Provide the (x, y) coordinate of the cell's center where the given text is located.  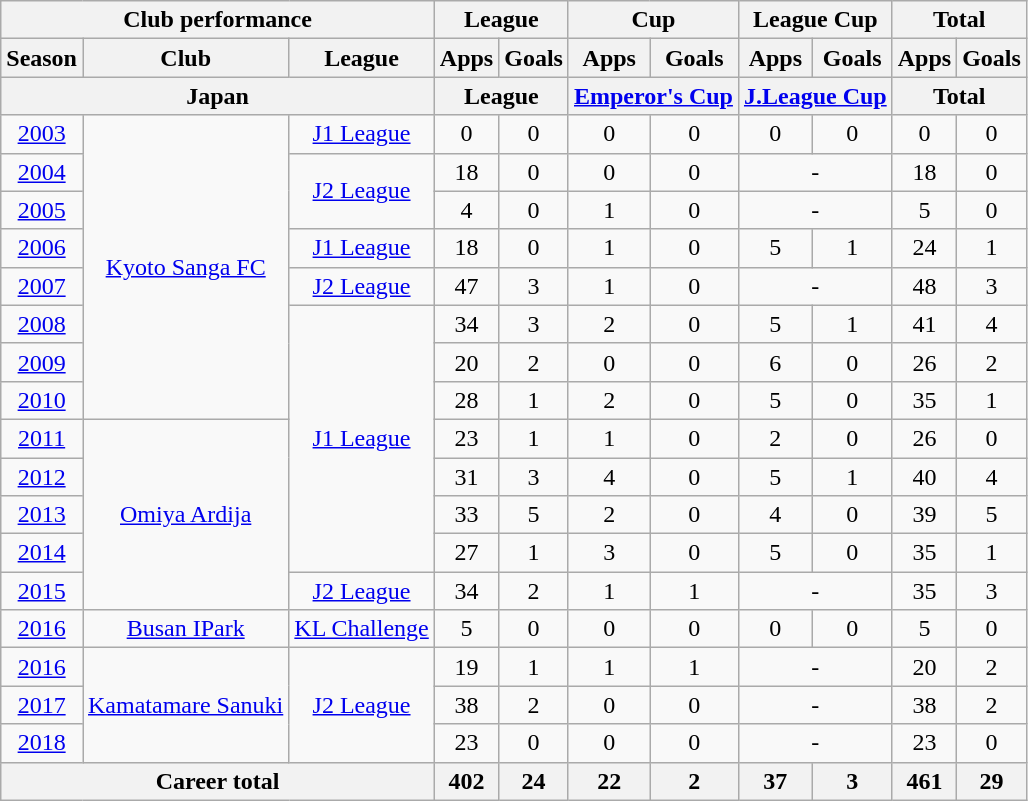
2010 (42, 400)
Career total (218, 781)
2008 (42, 324)
2007 (42, 286)
KL Challenge (362, 629)
Season (42, 58)
2004 (42, 172)
28 (466, 400)
Kamatamare Sanuki (185, 705)
Omiya Ardija (185, 514)
2011 (42, 438)
2013 (42, 515)
27 (466, 553)
41 (924, 324)
2005 (42, 210)
Club (185, 58)
2017 (42, 705)
461 (924, 781)
League Cup (815, 20)
Club performance (218, 20)
48 (924, 286)
2003 (42, 134)
19 (466, 667)
31 (466, 477)
6 (775, 362)
2006 (42, 248)
Cup (653, 20)
2018 (42, 743)
33 (466, 515)
22 (609, 781)
39 (924, 515)
Kyoto Sanga FC (185, 267)
29 (992, 781)
2009 (42, 362)
Japan (218, 96)
J.League Cup (815, 96)
2014 (42, 553)
Emperor's Cup (653, 96)
40 (924, 477)
402 (466, 781)
2015 (42, 591)
47 (466, 286)
37 (775, 781)
Busan IPark (185, 629)
2012 (42, 477)
